Return (X, Y) of the center of cell containing provided text 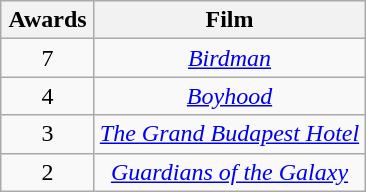
Boyhood (229, 96)
Guardians of the Galaxy (229, 172)
Birdman (229, 58)
Film (229, 20)
7 (48, 58)
2 (48, 172)
The Grand Budapest Hotel (229, 134)
3 (48, 134)
4 (48, 96)
Awards (48, 20)
